Identify which cell holds the provided text, then report its [x, y] central coordinate. 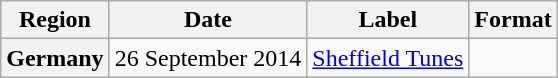
Label [388, 20]
Format [513, 20]
Sheffield Tunes [388, 58]
Region [55, 20]
Date [208, 20]
26 September 2014 [208, 58]
Germany [55, 58]
